Search for the cell housing the specified text and yield its [x, y] center coordinate. 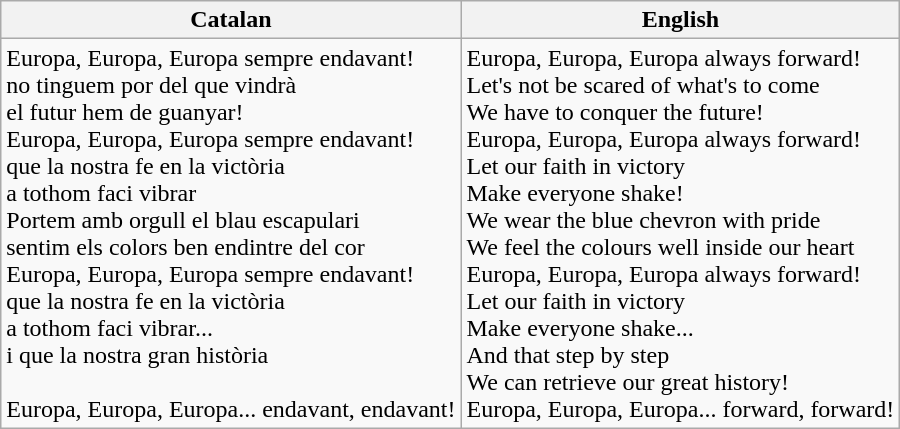
Catalan [231, 20]
English [680, 20]
